Extract the (X, Y) coordinate from the center of the cell holding the provided text.  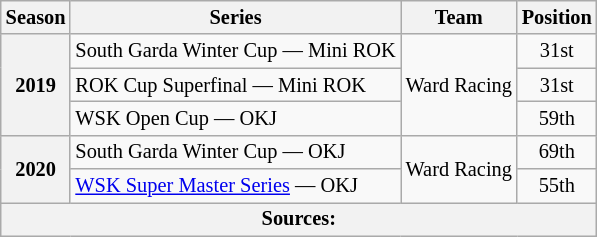
Sources: (299, 219)
55th (557, 186)
Season (36, 17)
69th (557, 152)
WSK Open Cup — OKJ (235, 118)
South Garda Winter Cup — OKJ (235, 152)
Position (557, 17)
ROK Cup Superfinal — Mini ROK (235, 85)
2019 (36, 84)
2020 (36, 168)
South Garda Winter Cup — Mini ROK (235, 51)
59th (557, 118)
Team (459, 17)
Series (235, 17)
WSK Super Master Series — OKJ (235, 186)
